From the cell containing the given text, extract its center point as (X, Y) coordinate. 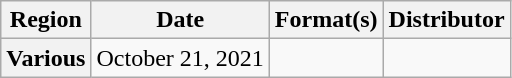
Region (46, 20)
October 21, 2021 (180, 58)
Distributor (446, 20)
Various (46, 58)
Format(s) (326, 20)
Date (180, 20)
